Provide the [X, Y] coordinate of the cell's center where the given text is located.  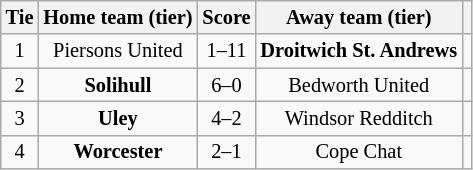
Home team (tier) [118, 17]
Worcester [118, 152]
Windsor Redditch [358, 118]
Away team (tier) [358, 17]
Piersons United [118, 51]
2–1 [226, 152]
1–11 [226, 51]
2 [20, 85]
3 [20, 118]
4 [20, 152]
Score [226, 17]
1 [20, 51]
Tie [20, 17]
Uley [118, 118]
Droitwich St. Andrews [358, 51]
6–0 [226, 85]
Cope Chat [358, 152]
Bedworth United [358, 85]
4–2 [226, 118]
Solihull [118, 85]
